For the text-containing cell, return its midpoint in (x, y) coordinate format. 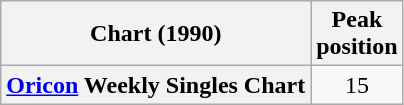
15 (357, 85)
Peakposition (357, 34)
Chart (1990) (156, 34)
Oricon Weekly Singles Chart (156, 85)
